Identify which cell holds the provided text, then report its (X, Y) central coordinate. 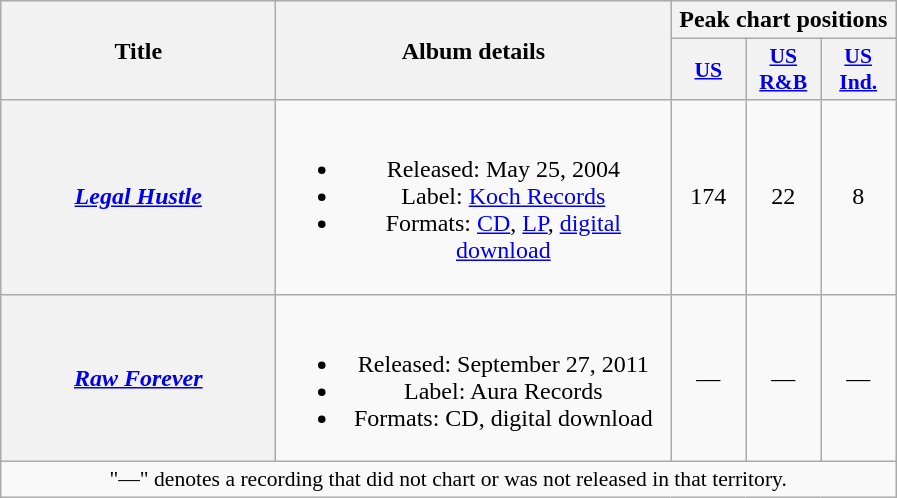
Released: May 25, 2004Label: Koch RecordsFormats: CD, LP, digital download (474, 197)
Album details (474, 50)
Legal Hustle (138, 197)
Title (138, 50)
USInd. (858, 70)
Peak chart positions (784, 20)
22 (784, 197)
Released: September 27, 2011Label: Aura RecordsFormats: CD, digital download (474, 378)
US (708, 70)
8 (858, 197)
174 (708, 197)
"—" denotes a recording that did not chart or was not released in that territory. (448, 479)
USR&B (784, 70)
Raw Forever (138, 378)
